Pinpoint the cell where the given text exists, returning its (X, Y) midpoint coordinate. 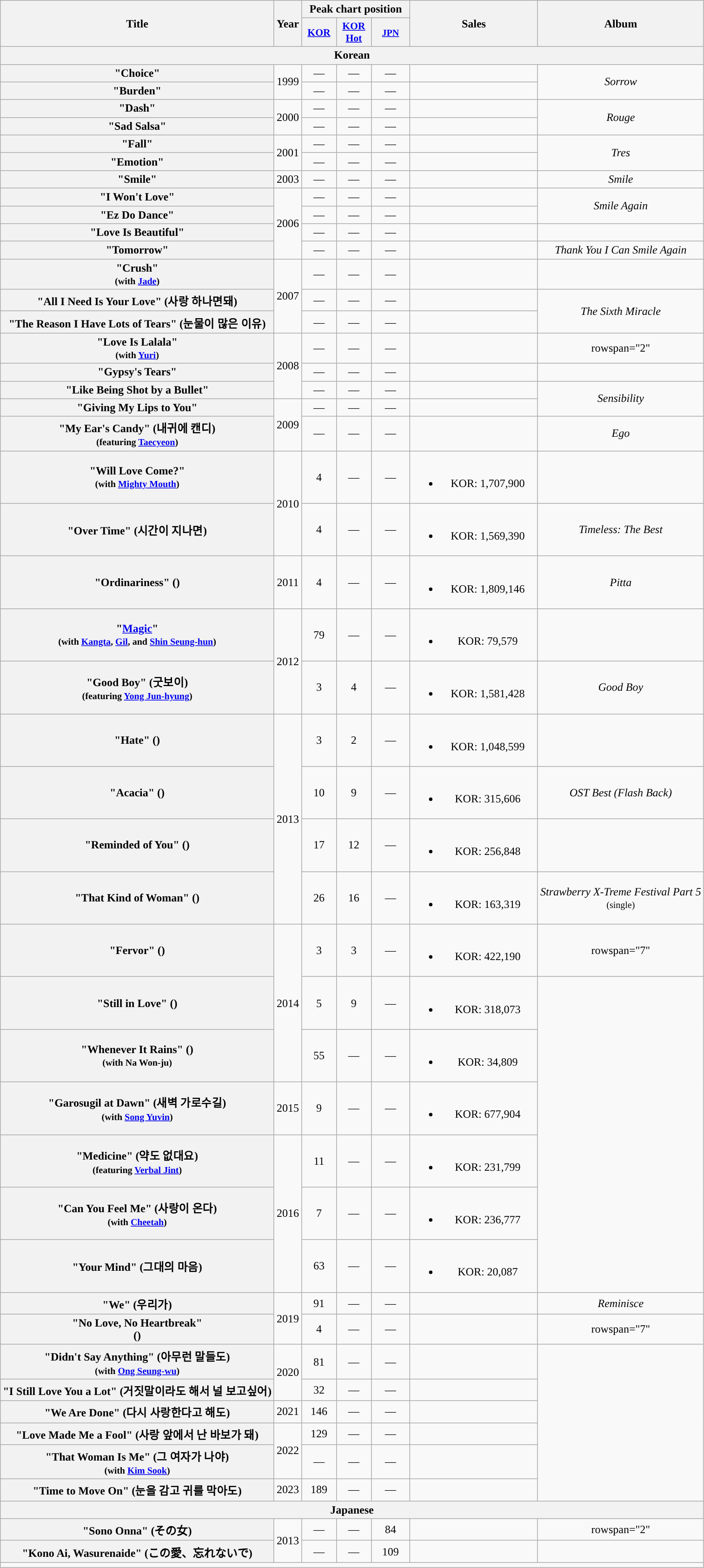
10 (319, 793)
2008 (287, 366)
Sales (473, 23)
16 (353, 898)
OST Best (Flash Back) (620, 793)
The Sixth Miracle (620, 311)
"We Are Done" (다시 사랑한다고 해도) (138, 1411)
2016 (287, 1213)
2 (353, 740)
84 (391, 1529)
"All I Need Is Your Love" (사랑 하나면돼) (138, 300)
63 (319, 1266)
2023 (287, 1490)
"Reminded of You" () (138, 846)
Timeless: The Best (620, 529)
91 (319, 1303)
KOR: 1,048,599 (473, 740)
"Love Made Me a Fool" (사랑 앞에서 난 바보가 돼) (138, 1434)
"Magic" (with Kangta, Gil, and Shin Seung-hun) (138, 634)
KOR: 677,904 (473, 1108)
"Burden" (138, 91)
Pitta (620, 582)
"Love Is Lalala"(with Yuri) (138, 348)
"Will Love Come?"(with Mighty Mouth) (138, 477)
2011 (287, 582)
Year (287, 23)
"Time to Move On" (눈을 감고 귀를 막아도) (138, 1490)
2020 (287, 1372)
2010 (287, 503)
Sorrow (620, 82)
Korean (352, 55)
"The Reason I Have Lots of Tears" (눈물이 많은 이유) (138, 322)
2019 (287, 1318)
"Still in Love" () (138, 1003)
"Didn't Say Anything" (아무런 말들도)(with Ong Seung-wu) (138, 1361)
129 (319, 1434)
KOR: 256,848 (473, 846)
2014 (287, 1003)
"Kono Ai, Wasurenaide" (この愛、忘れないで) (138, 1552)
Reminisce (620, 1303)
"Fall" (138, 144)
KOR: 1,581,428 (473, 687)
2022 (287, 1450)
26 (319, 898)
"Over Time" (시간이 지나면) (138, 529)
"Good Boy" (굿보이)(featuring Yong Jun-hyung) (138, 687)
"Medicine" (약도 없대요)(featuring Verbal Jint) (138, 1161)
Tres (620, 153)
KOR: 1,809,146 (473, 582)
"Tomorrow" (138, 250)
"That Woman Is Me" (그 여자가 나야)(with Kim Sook) (138, 1462)
"My Ear's Candy" (내귀에 캔디)(featuring Taecyeon) (138, 434)
"Your Mind" (그대의 마음) (138, 1266)
Thank You I Can Smile Again (620, 250)
79 (319, 634)
KOR: 34,809 (473, 1056)
"Hate" () (138, 740)
"Crush"(with Jade) (138, 274)
2000 (287, 117)
Smile Again (620, 206)
32 (319, 1390)
55 (319, 1056)
KOR: 422,190 (473, 951)
"Dash" (138, 108)
KOR (319, 33)
"No Love, No Heartbreak"() (138, 1329)
Japanese (352, 1510)
Good Boy (620, 687)
2021 (287, 1411)
7 (319, 1213)
189 (319, 1490)
2009 (287, 425)
KOR: 1,707,900 (473, 477)
2006 (287, 223)
2015 (287, 1108)
"Ez Do Dance" (138, 214)
"Choice" (138, 73)
KOR: 231,799 (473, 1161)
KOR: 1,569,390 (473, 529)
2012 (287, 661)
2001 (287, 153)
146 (319, 1411)
"Smile" (138, 179)
"Fervor" () (138, 951)
17 (319, 846)
KOR: 79,579 (473, 634)
1999 (287, 82)
"Ordinariness" () (138, 582)
Strawberry X-Treme Festival Part 5 (single) (620, 898)
"Sad Salsa" (138, 126)
109 (391, 1552)
KOR: 318,073 (473, 1003)
Title (138, 23)
Smile (620, 179)
81 (319, 1361)
"Emotion" (138, 161)
"That Kind of Woman" () (138, 898)
"Gypsy's Tears" (138, 372)
11 (319, 1161)
KOR Hot (353, 33)
"Like Being Shot by a Bullet" (138, 390)
JPN (391, 33)
KOR: 20,087 (473, 1266)
"I Won't Love" (138, 197)
"We" (우리가) (138, 1303)
Peak chart position (355, 9)
5 (319, 1003)
"Acacia" () (138, 793)
Sensibility (620, 399)
"I Still Love You a Lot" (거짓말이라도 해서 널 보고싶어) (138, 1390)
KOR: 315,606 (473, 793)
KOR: 163,319 (473, 898)
12 (353, 846)
KOR: 236,777 (473, 1213)
2003 (287, 179)
Ego (620, 434)
Album (620, 23)
"Giving My Lips to You" (138, 407)
2007 (287, 296)
"Whenever It Rains" ()(with Na Won-ju) (138, 1056)
"Can You Feel Me" (사랑이 온다)(with Cheetah) (138, 1213)
"Sono Onna" (その女) (138, 1529)
Rouge (620, 117)
"Love Is Beautiful" (138, 233)
"Garosugil at Dawn" (새벽 가로수길)(with Song Yuvin) (138, 1108)
